Extract the [x, y] coordinate from the center of the cell holding the provided text.  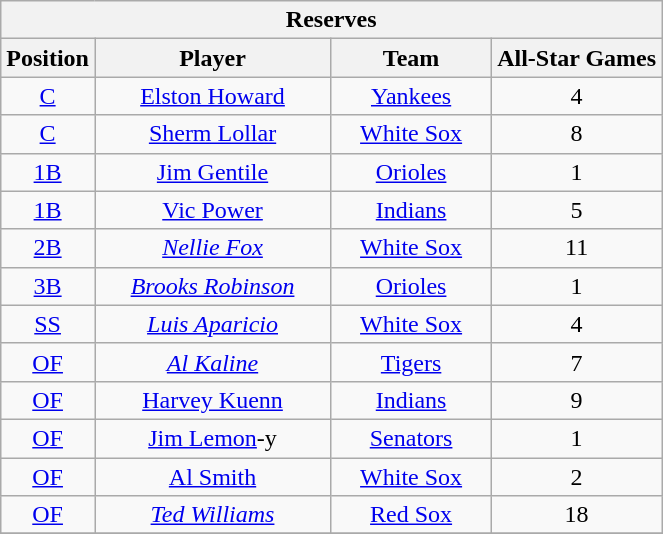
Brooks Robinson [212, 286]
Al Smith [212, 477]
Harvey Kuenn [212, 400]
3B [48, 286]
7 [577, 362]
Red Sox [412, 515]
2 [577, 477]
Jim Lemon-y [212, 438]
Reserves [332, 20]
All-Star Games [577, 58]
Luis Aparicio [212, 324]
8 [577, 134]
Player [212, 58]
Al Kaline [212, 362]
Tigers [412, 362]
Position [48, 58]
Ted Williams [212, 515]
5 [577, 210]
Elston Howard [212, 96]
9 [577, 400]
Senators [412, 438]
Sherm Lollar [212, 134]
SS [48, 324]
Nellie Fox [212, 248]
Team [412, 58]
Yankees [412, 96]
2B [48, 248]
11 [577, 248]
Jim Gentile [212, 172]
Vic Power [212, 210]
18 [577, 515]
